Find where the given text appears and provide that cell's center as [x, y] coordinate. 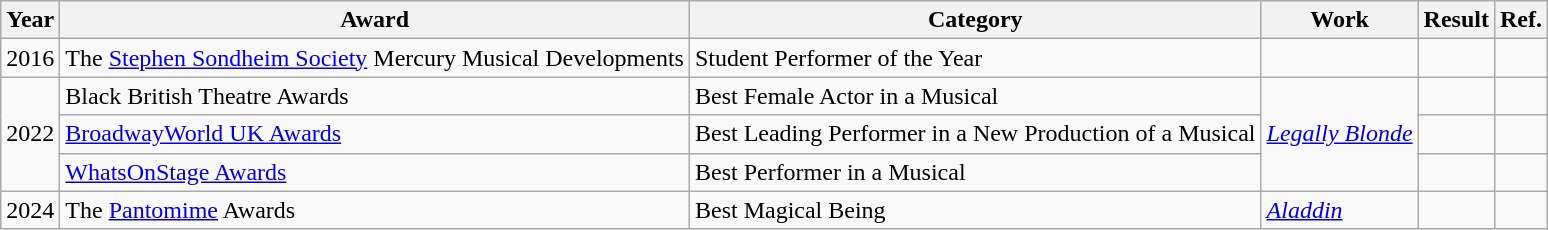
The Pantomime Awards [375, 210]
Student Performer of the Year [975, 58]
Result [1456, 20]
Best Leading Performer in a New Production of a Musical [975, 134]
Aladdin [1340, 210]
Black British Theatre Awards [375, 96]
BroadwayWorld UK Awards [375, 134]
Work [1340, 20]
2022 [30, 134]
2024 [30, 210]
The Stephen Sondheim Society Mercury Musical Developments [375, 58]
Legally Blonde [1340, 134]
Best Magical Being [975, 210]
Best Female Actor in a Musical [975, 96]
Year [30, 20]
WhatsOnStage Awards [375, 172]
Award [375, 20]
Best Performer in a Musical [975, 172]
Ref. [1520, 20]
Category [975, 20]
2016 [30, 58]
